Return the (x, y) coordinate for the center point of the cell that contains the specified text.  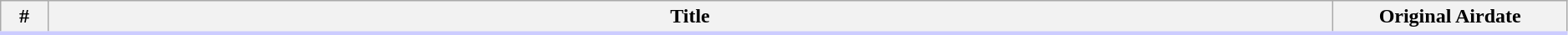
Original Airdate (1450, 17)
Title (690, 17)
# (24, 17)
